Pinpoint the cell where the given text exists, returning its [x, y] midpoint coordinate. 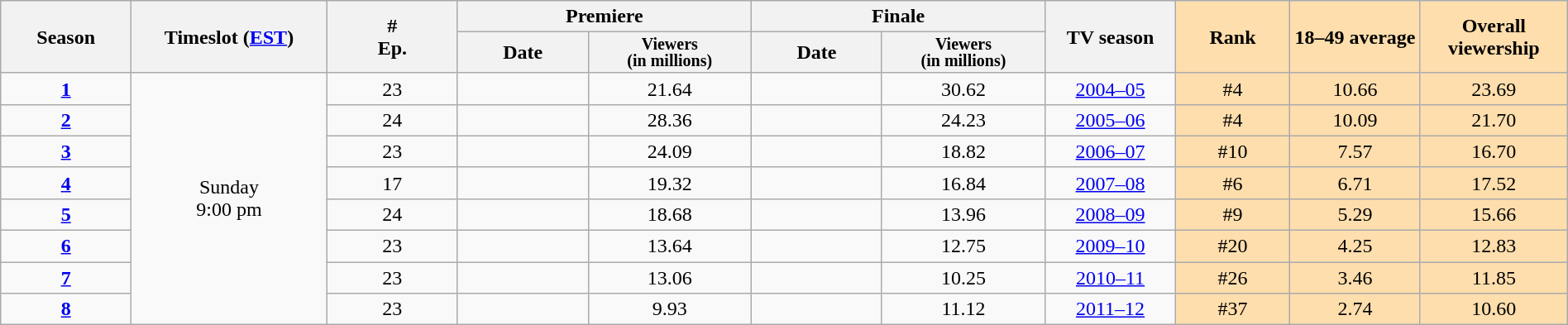
10.25 [963, 278]
7.57 [1355, 151]
8 [66, 309]
3 [66, 151]
11.12 [963, 309]
13.96 [963, 215]
2005–06 [1111, 120]
5 [66, 215]
2 [66, 120]
#6 [1232, 183]
#37 [1232, 309]
5.29 [1355, 215]
#Ep. [392, 37]
23.69 [1494, 88]
18–49 average [1355, 37]
6.71 [1355, 183]
11.85 [1494, 278]
7 [66, 278]
12.75 [963, 246]
18.68 [670, 215]
2011–12 [1111, 309]
2006–07 [1111, 151]
19.32 [670, 183]
15.66 [1494, 215]
13.06 [670, 278]
21.64 [670, 88]
6 [66, 246]
Finale [898, 17]
#26 [1232, 278]
#9 [1232, 215]
17.52 [1494, 183]
10.60 [1494, 309]
2010–11 [1111, 278]
Rank [1232, 37]
1 [66, 88]
3.46 [1355, 278]
18.82 [963, 151]
17 [392, 183]
2004–05 [1111, 88]
4 [66, 183]
13.64 [670, 246]
Timeslot (EST) [230, 37]
24.09 [670, 151]
24.23 [963, 120]
2009–10 [1111, 246]
12.83 [1494, 246]
2.74 [1355, 309]
Overall viewership [1494, 37]
28.36 [670, 120]
10.66 [1355, 88]
Sunday 9:00 pm [230, 198]
2007–08 [1111, 183]
Season [66, 37]
9.93 [670, 309]
Premiere [604, 17]
10.09 [1355, 120]
#20 [1232, 246]
4.25 [1355, 246]
30.62 [963, 88]
16.70 [1494, 151]
16.84 [963, 183]
21.70 [1494, 120]
#10 [1232, 151]
2008–09 [1111, 215]
TV season [1111, 37]
